Capture the cell that displays the provided text and extract its [x, y] central coordinate. 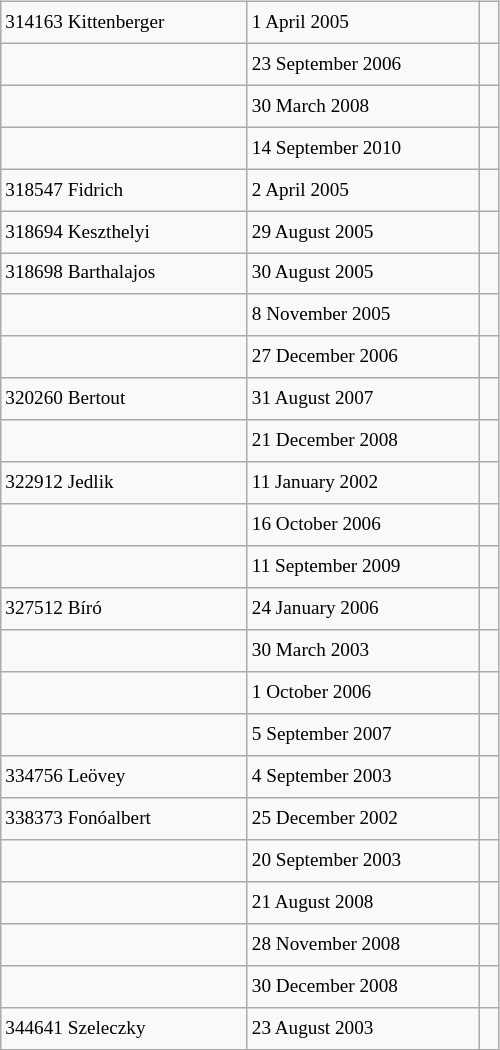
23 August 2003 [363, 1028]
16 October 2006 [363, 525]
11 September 2009 [363, 567]
30 March 2008 [363, 106]
322912 Jedlik [124, 483]
24 January 2006 [363, 609]
23 September 2006 [363, 64]
28 November 2008 [363, 944]
27 December 2006 [363, 357]
5 September 2007 [363, 735]
318698 Barthalajos [124, 274]
21 December 2008 [363, 441]
30 March 2003 [363, 651]
30 December 2008 [363, 986]
318694 Keszthelyi [124, 232]
1 October 2006 [363, 693]
21 August 2008 [363, 902]
25 December 2002 [363, 819]
338373 Fonóalbert [124, 819]
344641 Szeleczky [124, 1028]
2 April 2005 [363, 190]
31 August 2007 [363, 399]
30 August 2005 [363, 274]
14 September 2010 [363, 148]
4 September 2003 [363, 777]
1 April 2005 [363, 22]
11 January 2002 [363, 483]
318547 Fidrich [124, 190]
314163 Kittenberger [124, 22]
320260 Bertout [124, 399]
334756 Leövey [124, 777]
20 September 2003 [363, 861]
29 August 2005 [363, 232]
8 November 2005 [363, 315]
327512 Bíró [124, 609]
